Locate the cell with the specified text and output its (x, y) center coordinate. 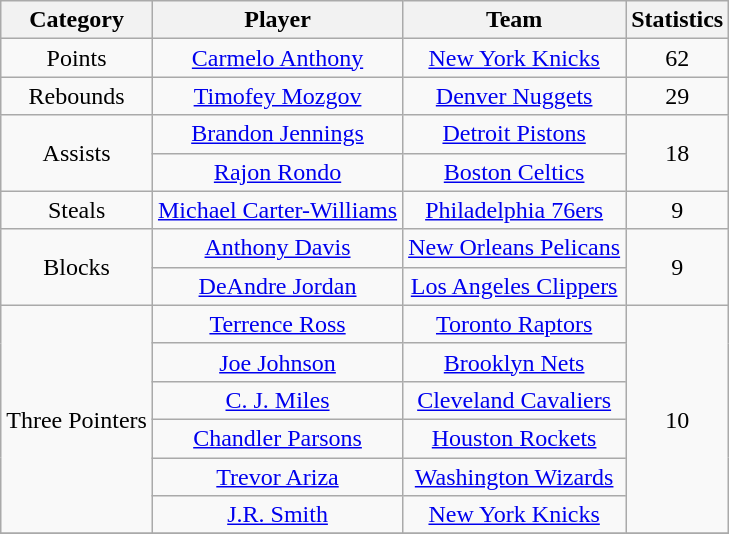
Rajon Rondo (277, 172)
Player (277, 20)
Three Pointers (77, 419)
Philadelphia 76ers (514, 210)
Detroit Pistons (514, 134)
Joe Johnson (277, 362)
Cleveland Cavaliers (514, 400)
Trevor Ariza (277, 477)
Chandler Parsons (277, 438)
Denver Nuggets (514, 96)
Assists (77, 153)
29 (678, 96)
Team (514, 20)
18 (678, 153)
Points (77, 58)
Statistics (678, 20)
10 (678, 419)
Blocks (77, 267)
Boston Celtics (514, 172)
J.R. Smith (277, 515)
Carmelo Anthony (277, 58)
Washington Wizards (514, 477)
C. J. Miles (277, 400)
Anthony Davis (277, 248)
Category (77, 20)
Brandon Jennings (277, 134)
DeAndre Jordan (277, 286)
Michael Carter-Williams (277, 210)
Terrence Ross (277, 324)
Los Angeles Clippers (514, 286)
Steals (77, 210)
Brooklyn Nets (514, 362)
Rebounds (77, 96)
New Orleans Pelicans (514, 248)
Timofey Mozgov (277, 96)
Toronto Raptors (514, 324)
62 (678, 58)
Houston Rockets (514, 438)
